Find where the given text appears and provide that cell's center as (x, y) coordinate. 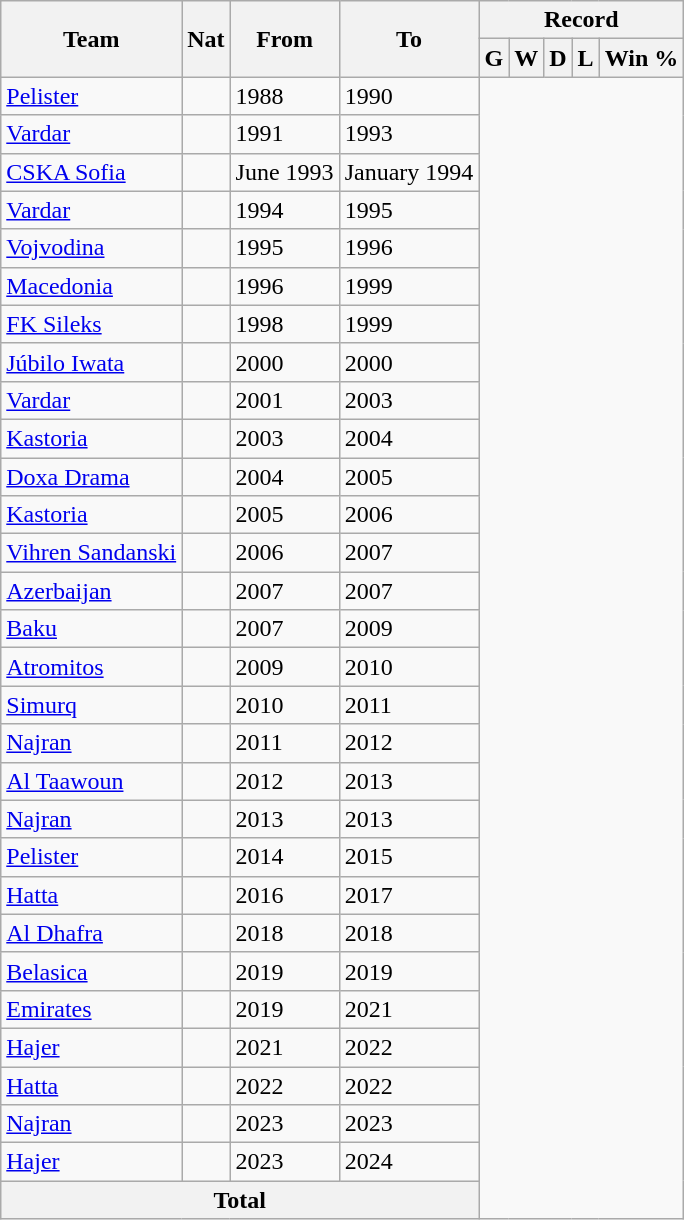
FK Sileks (92, 324)
2024 (409, 1162)
1994 (284, 210)
Macedonia (92, 286)
1998 (284, 324)
1988 (284, 96)
2014 (284, 857)
D (558, 58)
Record (582, 20)
Júbilo Iwata (92, 362)
CSKA Sofia (92, 172)
To (409, 39)
2017 (409, 895)
Al Taawoun (92, 781)
Doxa Drama (92, 477)
January 1994 (409, 172)
1990 (409, 96)
Atromitos (92, 667)
Emirates (92, 1009)
Belasica (92, 971)
2015 (409, 857)
Simurq (92, 705)
Total (240, 1200)
Vojvodina (92, 248)
Azerbaijan (92, 591)
Team (92, 39)
Baku (92, 629)
L (586, 58)
2016 (284, 895)
Al Dhafra (92, 933)
G (494, 58)
Win % (642, 58)
From (284, 39)
1991 (284, 134)
2001 (284, 400)
Vihren Sandanski (92, 553)
June 1993 (284, 172)
Nat (206, 39)
1993 (409, 134)
W (526, 58)
